From the cell containing the given text, extract its center point as [x, y] coordinate. 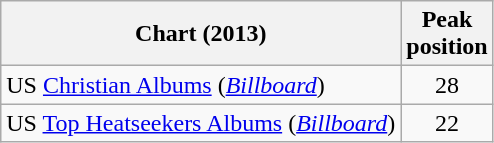
Peakposition [447, 34]
US Top Heatseekers Albums (Billboard) [201, 123]
22 [447, 123]
Chart (2013) [201, 34]
US Christian Albums (Billboard) [201, 85]
28 [447, 85]
